Extract the (X, Y) coordinate from the center of the cell holding the provided text.  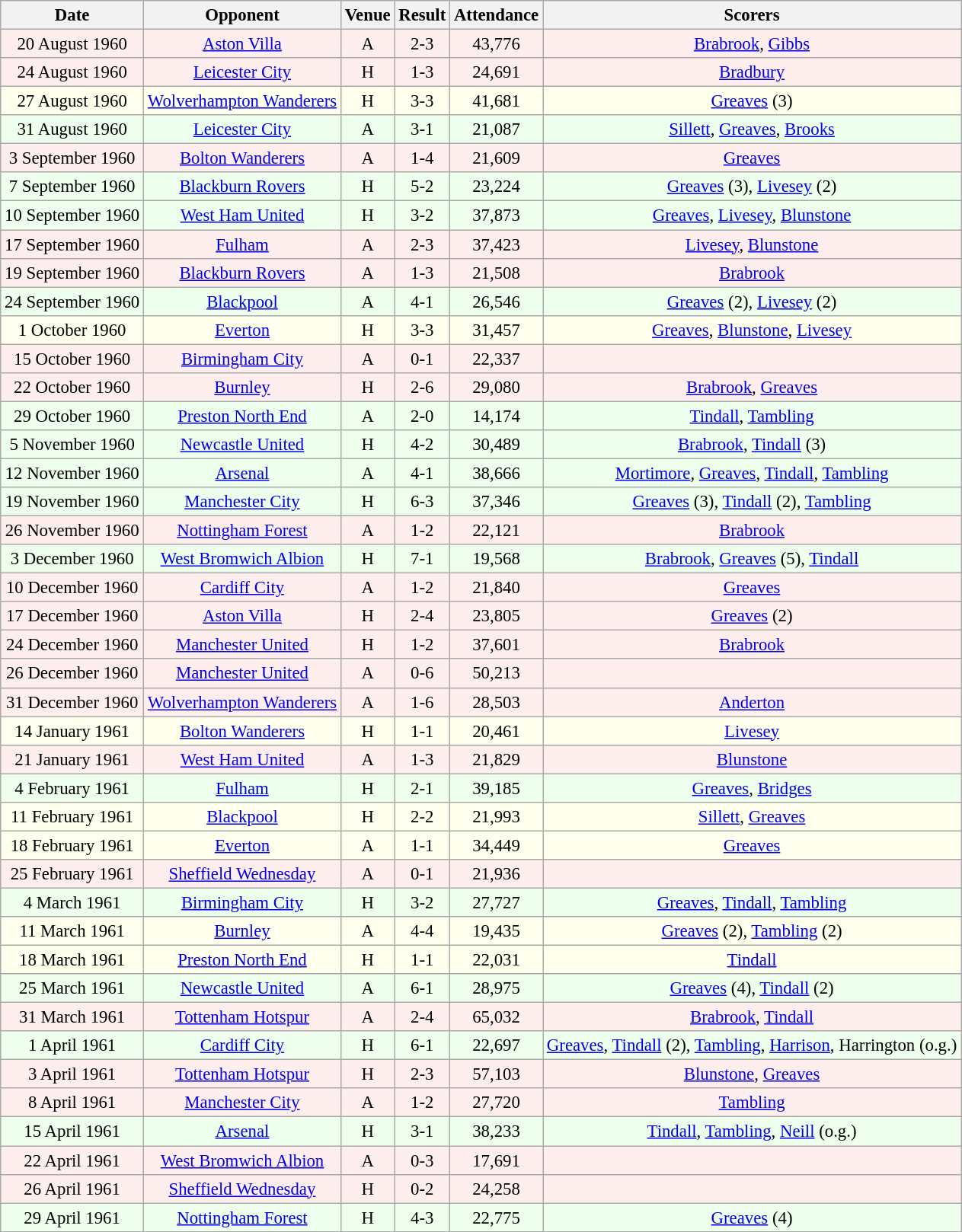
37,423 (497, 244)
19 September 1960 (72, 273)
Brabrook, Greaves (753, 388)
Greaves, Bridges (753, 788)
Sillett, Greaves, Brooks (753, 129)
Greaves (3), Livesey (2) (753, 187)
Bradbury (753, 72)
11 March 1961 (72, 931)
23,805 (497, 616)
31,457 (497, 330)
50,213 (497, 674)
3 December 1960 (72, 559)
Greaves (2), Livesey (2) (753, 302)
Greaves (2), Tambling (2) (753, 931)
Greaves (3) (753, 101)
19 November 1960 (72, 502)
22,337 (497, 359)
24,258 (497, 1189)
Greaves, Tindall (2), Tambling, Harrison, Harrington (o.g.) (753, 1045)
Brabrook, Tindall (3) (753, 445)
28,975 (497, 988)
19,568 (497, 559)
10 September 1960 (72, 215)
15 April 1961 (72, 1131)
17 September 1960 (72, 244)
Livesey, Blunstone (753, 244)
17 December 1960 (72, 616)
24,691 (497, 72)
1-4 (422, 158)
Tambling (753, 1103)
29,080 (497, 388)
4-4 (422, 931)
37,873 (497, 215)
Livesey (753, 731)
7 September 1960 (72, 187)
25 February 1961 (72, 874)
22,775 (497, 1218)
17,691 (497, 1160)
8 April 1961 (72, 1103)
10 December 1960 (72, 588)
20 August 1960 (72, 44)
24 December 1960 (72, 645)
19,435 (497, 931)
65,032 (497, 1017)
Attendance (497, 15)
5 November 1960 (72, 445)
21,508 (497, 273)
20,461 (497, 731)
7-1 (422, 559)
27,720 (497, 1103)
Greaves (2) (753, 616)
43,776 (497, 44)
Greaves (3), Tindall (2), Tambling (753, 502)
3 September 1960 (72, 158)
21,993 (497, 817)
57,103 (497, 1074)
26 April 1961 (72, 1189)
Greaves, Livesey, Blunstone (753, 215)
Tindall, Tambling (753, 416)
31 December 1960 (72, 702)
18 March 1961 (72, 960)
38,666 (497, 473)
29 October 1960 (72, 416)
3 April 1961 (72, 1074)
Greaves (4), Tindall (2) (753, 988)
Brabrook, Gibbs (753, 44)
30,489 (497, 445)
12 November 1960 (72, 473)
Brabrook, Greaves (5), Tindall (753, 559)
24 August 1960 (72, 72)
14,174 (497, 416)
Greaves (4) (753, 1218)
Scorers (753, 15)
11 February 1961 (72, 817)
4-3 (422, 1218)
38,233 (497, 1131)
31 August 1960 (72, 129)
2-1 (422, 788)
37,601 (497, 645)
27 August 1960 (72, 101)
6-3 (422, 502)
0-6 (422, 674)
4-2 (422, 445)
1 April 1961 (72, 1045)
0-2 (422, 1189)
26 November 1960 (72, 531)
26,546 (497, 302)
Sillett, Greaves (753, 817)
15 October 1960 (72, 359)
2-0 (422, 416)
21,936 (497, 874)
21,840 (497, 588)
4 March 1961 (72, 902)
1 October 1960 (72, 330)
22 April 1961 (72, 1160)
37,346 (497, 502)
Tindall (753, 960)
14 January 1961 (72, 731)
Tindall, Tambling, Neill (o.g.) (753, 1131)
1-6 (422, 702)
21,087 (497, 129)
22,697 (497, 1045)
22,031 (497, 960)
2-2 (422, 817)
Greaves, Blunstone, Livesey (753, 330)
41,681 (497, 101)
Venue (367, 15)
29 April 1961 (72, 1218)
39,185 (497, 788)
Brabrook, Tindall (753, 1017)
22 October 1960 (72, 388)
2-6 (422, 388)
34,449 (497, 845)
Blunstone, Greaves (753, 1074)
21,609 (497, 158)
22,121 (497, 531)
26 December 1960 (72, 674)
Result (422, 15)
24 September 1960 (72, 302)
Greaves, Tindall, Tambling (753, 902)
Mortimore, Greaves, Tindall, Tambling (753, 473)
23,224 (497, 187)
21 January 1961 (72, 759)
Anderton (753, 702)
27,727 (497, 902)
18 February 1961 (72, 845)
31 March 1961 (72, 1017)
Opponent (242, 15)
0-3 (422, 1160)
21,829 (497, 759)
28,503 (497, 702)
5-2 (422, 187)
25 March 1961 (72, 988)
4 February 1961 (72, 788)
Date (72, 15)
Blunstone (753, 759)
